Find where the given text appears and provide that cell's center as [x, y] coordinate. 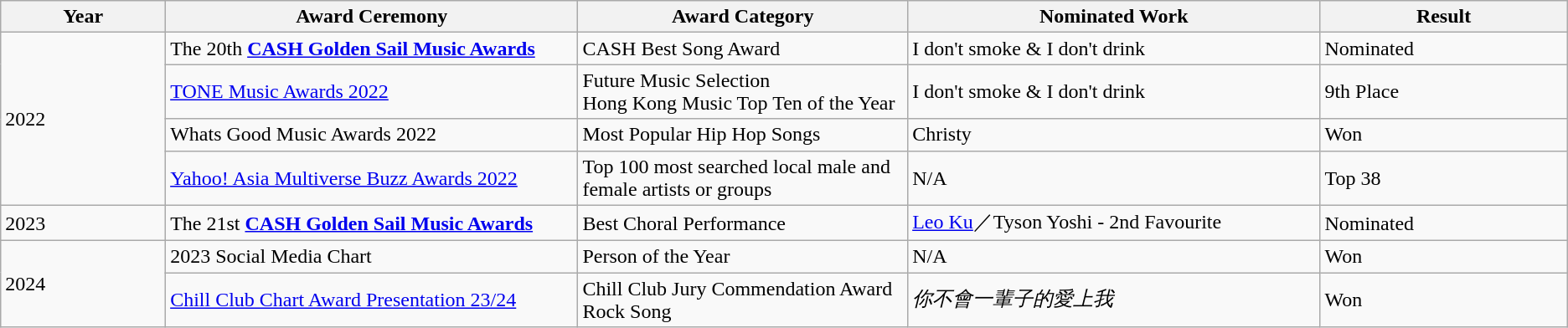
Whats Good Music Awards 2022 [372, 135]
Award Ceremony [372, 17]
2024 [84, 284]
Best Choral Performance [743, 223]
Top 38 [1444, 177]
Year [84, 17]
Chill Club Chart Award Presentation 23/24 [372, 300]
Yahoo! Asia Multiverse Buzz Awards 2022 [372, 177]
2022 [84, 119]
CASH Best Song Award [743, 49]
2023 Social Media Chart [372, 257]
Person of the Year [743, 257]
Most Popular Hip Hop Songs [743, 135]
Result [1444, 17]
你不會一輩子的愛上我 [1114, 300]
Leo Ku／Tyson Yoshi - 2nd Favourite [1114, 223]
2023 [84, 223]
Award Category [743, 17]
Christy [1114, 135]
The 21st CASH Golden Sail Music Awards [372, 223]
Top 100 most searched local male and female artists or groups [743, 177]
Chill Club Jury Commendation Award Rock Song [743, 300]
The 20th CASH Golden Sail Music Awards [372, 49]
Nominated Work [1114, 17]
Future Music SelectionHong Kong Music Top Ten of the Year [743, 92]
TONE Music Awards 2022 [372, 92]
9th Place [1444, 92]
